Extract the (x, y) coordinate from the center of the cell holding the provided text.  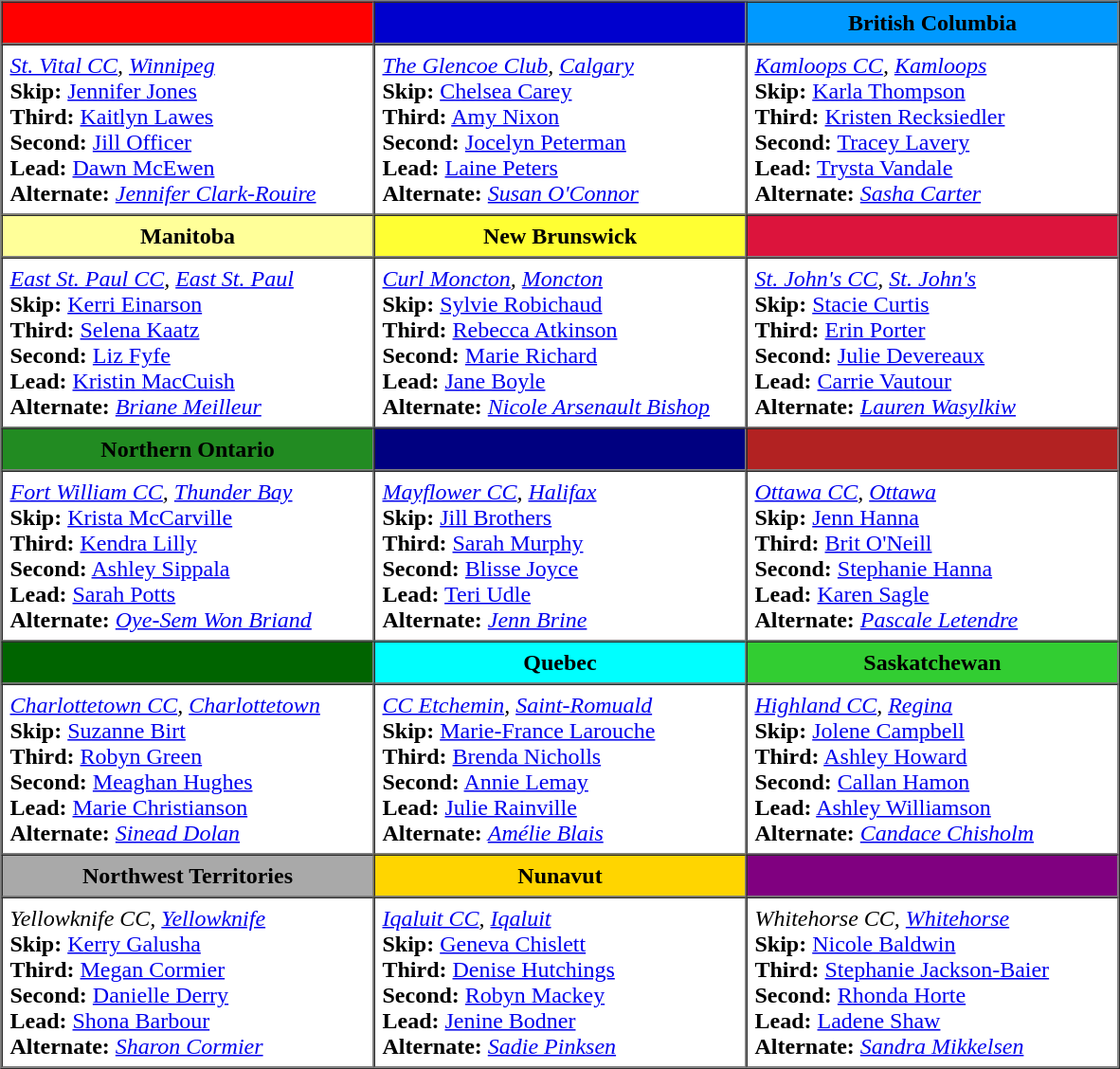
Yellowknife CC, YellowknifeSkip: Kerry Galusha Third: Megan Cormier Second: Danielle Derry Lead: Shona Barbour Alternate: Sharon Cormier (188, 982)
Curl Moncton, MonctonSkip: Sylvie Robichaud Third: Rebecca Atkinson Second: Marie Richard Lead: Jane Boyle Alternate: Nicole Arsenault Bishop (559, 343)
Nunavut (559, 876)
New Brunswick (559, 235)
Northwest Territories (188, 876)
Manitoba (188, 235)
Mayflower CC, HalifaxSkip: Jill Brothers Third: Sarah Murphy Second: Blisse Joyce Lead: Teri Udle Alternate: Jenn Brine (559, 555)
Iqaluit CC, IqaluitSkip: Geneva Chislett Third: Denise Hutchings Second: Robyn Mackey Lead: Jenine Bodner Alternate: Sadie Pinksen (559, 982)
British Columbia (932, 23)
Fort William CC, Thunder BaySkip: Krista McCarville Third: Kendra Lilly Second: Ashley Sippala Lead: Sarah Potts Alternate: Oye-Sem Won Briand (188, 555)
CC Etchemin, Saint-RomualdSkip: Marie-France Larouche Third: Brenda Nicholls Second: Annie Lemay Lead: Julie Rainville Alternate: Amélie Blais (559, 770)
St. John's CC, St. John'sSkip: Stacie Curtis Third: Erin Porter Second: Julie Devereaux Lead: Carrie Vautour Alternate: Lauren Wasylkiw (932, 343)
Saskatchewan (932, 661)
St. Vital CC, WinnipegSkip: Jennifer Jones Third: Kaitlyn Lawes Second: Jill Officer Lead: Dawn McEwen Alternate: Jennifer Clark-Rouire (188, 129)
East St. Paul CC, East St. PaulSkip: Kerri Einarson Third: Selena Kaatz Second: Liz Fyfe Lead: Kristin MacCuish Alternate: Briane Meilleur (188, 343)
The Glencoe Club, CalgarySkip: Chelsea Carey Third: Amy Nixon Second: Jocelyn Peterman Lead: Laine Peters Alternate: Susan O'Connor (559, 129)
Quebec (559, 661)
Highland CC, ReginaSkip: Jolene Campbell Third: Ashley Howard Second: Callan Hamon Lead: Ashley Williamson Alternate: Candace Chisholm (932, 770)
Ottawa CC, OttawaSkip: Jenn Hanna Third: Brit O'Neill Second: Stephanie Hanna Lead: Karen Sagle Alternate: Pascale Letendre (932, 555)
Kamloops CC, KamloopsSkip: Karla Thompson Third: Kristen Recksiedler Second: Tracey Lavery Lead: Trysta Vandale Alternate: Sasha Carter (932, 129)
Charlottetown CC, CharlottetownSkip: Suzanne Birt Third: Robyn Green Second: Meaghan Hughes Lead: Marie Christianson Alternate: Sinead Dolan (188, 770)
Whitehorse CC, WhitehorseSkip: Nicole Baldwin Third: Stephanie Jackson-Baier Second: Rhonda Horte Lead: Ladene Shaw Alternate: Sandra Mikkelsen (932, 982)
Northern Ontario (188, 449)
